Scan for the cell matching the given text and deliver its (x, y) coordinate at center. 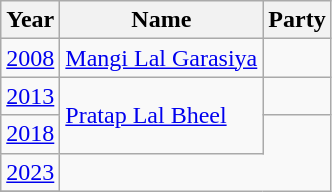
Year (30, 20)
2013 (30, 96)
Pratap Lal Bheel (162, 115)
2008 (30, 58)
Name (162, 20)
2018 (30, 134)
2023 (30, 172)
Party (297, 20)
Mangi Lal Garasiya (162, 58)
